From the cell containing the given text, extract its center point as (x, y) coordinate. 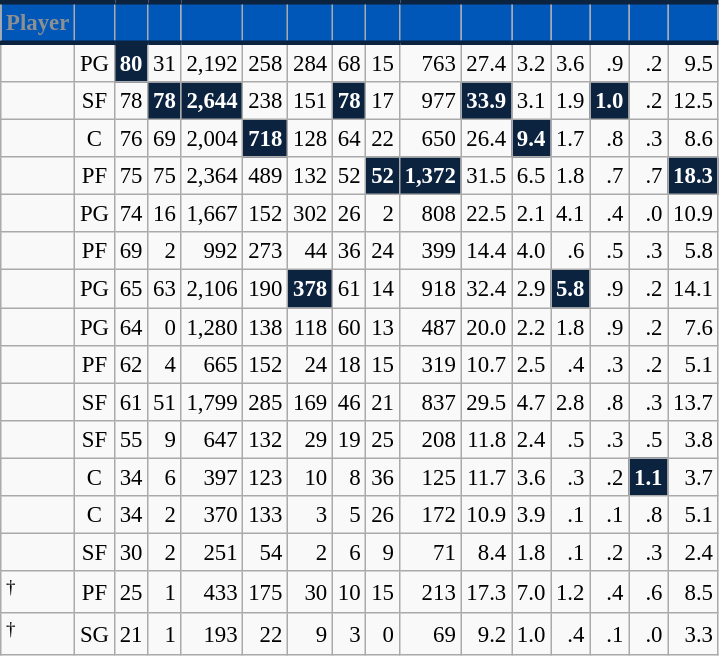
60 (348, 327)
4.1 (570, 214)
1.1 (648, 477)
7.6 (693, 327)
29.5 (486, 402)
2.9 (532, 289)
63 (164, 289)
1,799 (212, 402)
8.5 (693, 592)
27.4 (486, 62)
284 (310, 62)
20.0 (486, 327)
650 (430, 139)
62 (130, 364)
125 (430, 477)
977 (430, 101)
151 (310, 101)
4.0 (532, 251)
190 (266, 289)
1.9 (570, 101)
14.4 (486, 251)
763 (430, 62)
Player (38, 22)
3.3 (693, 634)
3.9 (532, 515)
51 (164, 402)
44 (310, 251)
31 (164, 62)
14.1 (693, 289)
31.5 (486, 176)
6.5 (532, 176)
1,372 (430, 176)
3.7 (693, 477)
11.8 (486, 439)
8 (348, 477)
12.5 (693, 101)
399 (430, 251)
2,004 (212, 139)
992 (212, 251)
718 (266, 139)
32.4 (486, 289)
5 (348, 515)
208 (430, 439)
1.2 (570, 592)
18 (348, 364)
302 (310, 214)
3.1 (532, 101)
55 (130, 439)
397 (212, 477)
10.7 (486, 364)
17.3 (486, 592)
489 (266, 176)
2.1 (532, 214)
22.5 (486, 214)
54 (266, 552)
4.7 (532, 402)
71 (430, 552)
68 (348, 62)
46 (348, 402)
128 (310, 139)
14 (382, 289)
378 (310, 289)
918 (430, 289)
2.5 (532, 364)
9.2 (486, 634)
7.0 (532, 592)
9.4 (532, 139)
285 (266, 402)
18.3 (693, 176)
138 (266, 327)
65 (130, 289)
1,667 (212, 214)
193 (212, 634)
SG (95, 634)
4 (164, 364)
2.2 (532, 327)
17 (382, 101)
2,364 (212, 176)
19 (348, 439)
169 (310, 402)
1,280 (212, 327)
319 (430, 364)
2,644 (212, 101)
33.9 (486, 101)
13.7 (693, 402)
8.4 (486, 552)
118 (310, 327)
133 (266, 515)
665 (212, 364)
2,192 (212, 62)
123 (266, 477)
1.7 (570, 139)
213 (430, 592)
29 (310, 439)
80 (130, 62)
647 (212, 439)
433 (212, 592)
2.8 (570, 402)
8.6 (693, 139)
26.4 (486, 139)
258 (266, 62)
370 (212, 515)
172 (430, 515)
9.5 (693, 62)
837 (430, 402)
11.7 (486, 477)
76 (130, 139)
2,106 (212, 289)
16 (164, 214)
238 (266, 101)
3.2 (532, 62)
273 (266, 251)
3.8 (693, 439)
251 (212, 552)
13 (382, 327)
487 (430, 327)
175 (266, 592)
74 (130, 214)
808 (430, 214)
